Identify which cell holds the provided text, then report its [X, Y] central coordinate. 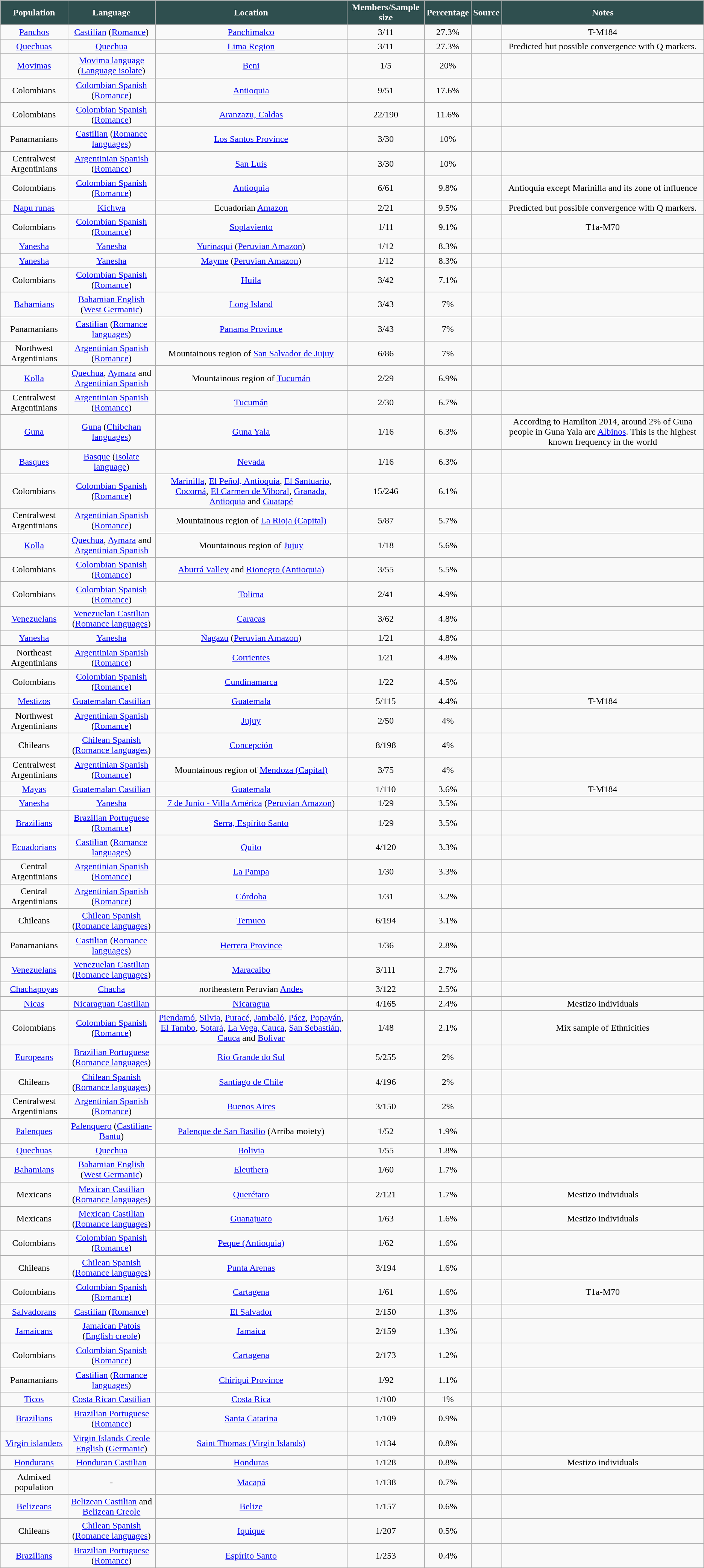
9.5% [448, 207]
20% [448, 65]
1/92 [386, 1379]
Mountainous region of San Salvador de Jujuy [251, 354]
6/61 [386, 188]
Piendamó, Silvia, Puracé, Jambaló, Páez, Popayán, El Tambo, Sotará, La Vega, Cauca, San Sebastián, Cauca and Bolivar [251, 1028]
Percentage [448, 13]
Europeans [34, 1057]
Eleuthera [251, 1170]
2.4% [448, 1004]
1.8% [448, 1150]
Long Island [251, 305]
3.1% [448, 920]
2/159 [386, 1331]
6.9% [448, 378]
1.1% [448, 1379]
Mayme (Peruvian Amazon) [251, 261]
Ecuadorian Amazon [251, 207]
Temuco [251, 920]
1/5 [386, 65]
4.5% [448, 682]
Basque (Isolate language) [111, 461]
2/150 [386, 1311]
northeastern Peruvian Andes [251, 989]
Santiago de Chile [251, 1082]
Jamaica [251, 1331]
7.1% [448, 280]
1.9% [448, 1131]
5/255 [386, 1057]
3/75 [386, 770]
2.1% [448, 1028]
Jujuy [251, 721]
0.7% [448, 1482]
Concepción [251, 745]
Movimas [34, 65]
Admixed population [34, 1482]
1/110 [386, 789]
Maracaibo [251, 969]
Soplaviento [251, 227]
3/194 [386, 1267]
Chiriquí Province [251, 1379]
1/128 [386, 1463]
Punta Arenas [251, 1267]
Language [111, 13]
1/62 [386, 1243]
Quito [251, 847]
Ticos [34, 1399]
1.2% [448, 1355]
Buenos Aires [251, 1106]
Santa Catarina [251, 1419]
1/18 [386, 545]
3/122 [386, 989]
9.1% [448, 227]
Panchos [34, 32]
Honduran Castilian [111, 1463]
1/109 [386, 1419]
17.6% [448, 90]
3/111 [386, 969]
Napu runas [34, 207]
4.9% [448, 594]
5.7% [448, 521]
2.8% [448, 945]
1% [448, 1399]
1/22 [386, 682]
1/48 [386, 1028]
Mountainous region of Mendoza (Capital) [251, 770]
2/21 [386, 207]
Members/Sample size [386, 13]
1/11 [386, 227]
Los Santos Province [251, 139]
Iquique [251, 1531]
Mestizos [34, 701]
Ecuadorians [34, 847]
2.5% [448, 989]
Guna Yala [251, 432]
Panama Province [251, 329]
Cundinamarca [251, 682]
1/30 [386, 871]
Salvadorans [34, 1311]
Chacha [111, 989]
Lima Region [251, 46]
0.5% [448, 1531]
Mayas [34, 789]
8/198 [386, 745]
Caracas [251, 619]
1/207 [386, 1531]
Costa Rican Castilian [111, 1399]
5.6% [448, 545]
0.6% [448, 1507]
Belizeans [34, 1507]
Honduras [251, 1463]
Espírito Santo [251, 1556]
2/173 [386, 1355]
Movima language (Language isolate) [111, 65]
Macapá [251, 1482]
1/52 [386, 1131]
Querétaro [251, 1194]
Location [251, 13]
Peque (Antioquia) [251, 1243]
1/100 [386, 1399]
4.4% [448, 701]
Antioquia except Marinilla and its zone of influence [602, 188]
Yurinaqui (Peruvian Amazon) [251, 246]
Source [487, 13]
Mountainous region of La Rioja (Capital) [251, 521]
1/138 [386, 1482]
Belize [251, 1507]
Mix sample of Ethnicities [602, 1028]
Herrera Province [251, 945]
Nicaraguan Castilian [111, 1004]
2.7% [448, 969]
3/150 [386, 1106]
Northeast Argentinians [34, 657]
1/60 [386, 1170]
Mountainous region of Jujuy [251, 545]
1/63 [386, 1218]
Rio Grande do Sul [251, 1057]
Hondurans [34, 1463]
Beni [251, 65]
Costa Rica [251, 1399]
3/42 [386, 280]
15/246 [386, 491]
Serra, Espírito Santo [251, 823]
Palenque de San Basilio (Arriba moiety) [251, 1131]
2/41 [386, 594]
1/31 [386, 896]
Notes [602, 13]
1/36 [386, 945]
3/55 [386, 570]
2/121 [386, 1194]
Jamaicans [34, 1331]
1/253 [386, 1556]
Aburrá Valley and Rionegro (Antioquia) [251, 570]
1/134 [386, 1443]
9.8% [448, 188]
3.6% [448, 789]
0.9% [448, 1419]
Virgin islanders [34, 1443]
5/115 [386, 701]
6.7% [448, 403]
Córdoba [251, 896]
Belizean Castilian and Belizean Creole [111, 1507]
2/50 [386, 721]
Bolivia [251, 1150]
5.5% [448, 570]
Guanajuato [251, 1218]
Chachapoyas [34, 989]
Huila [251, 280]
Guna [34, 432]
3/62 [386, 619]
Nicaragua [251, 1004]
1/55 [386, 1150]
6/194 [386, 920]
4/165 [386, 1004]
Mountainous region of Tucumán [251, 378]
6/86 [386, 354]
Tucumán [251, 403]
Palenques [34, 1131]
9/51 [386, 90]
Basques [34, 461]
1/157 [386, 1507]
Palenquero (Castilian-Bantu) [111, 1131]
- [111, 1482]
La Pampa [251, 871]
Ñagazu (Peruvian Amazon) [251, 638]
According to Hamilton 2014, around 2% of Guna people in Guna Yala are Albinos. This is the highest known frequency in the world [602, 432]
Virgin Islands Creole English (Germanic) [111, 1443]
7 de Junio - Villa América (Peruvian Amazon) [251, 803]
Population [34, 13]
El Salvador [251, 1311]
Marinilla, El Peñol, Antioquia, El Santuario, Cocorná, El Carmen de Viboral, Granada, Antioquia and Guatapé [251, 491]
6.1% [448, 491]
Corrientes [251, 657]
4/196 [386, 1082]
Brazilian Portuguese (Romance languages) [111, 1057]
Guna (Chibchan languages) [111, 432]
1/61 [386, 1292]
Tolima [251, 594]
Aranzazu, Caldas [251, 114]
5/87 [386, 521]
22/190 [386, 114]
Jamaican Patois (English creole) [111, 1331]
0.4% [448, 1556]
Nicas [34, 1004]
3.2% [448, 896]
Panchimalco [251, 32]
Saint Thomas (Virgin Islands) [251, 1443]
San Luis [251, 163]
2/30 [386, 403]
11.6% [448, 114]
4/120 [386, 847]
Kichwa [111, 207]
Nevada [251, 461]
2/29 [386, 378]
